Find where the given text appears and provide that cell's center as (X, Y) coordinate. 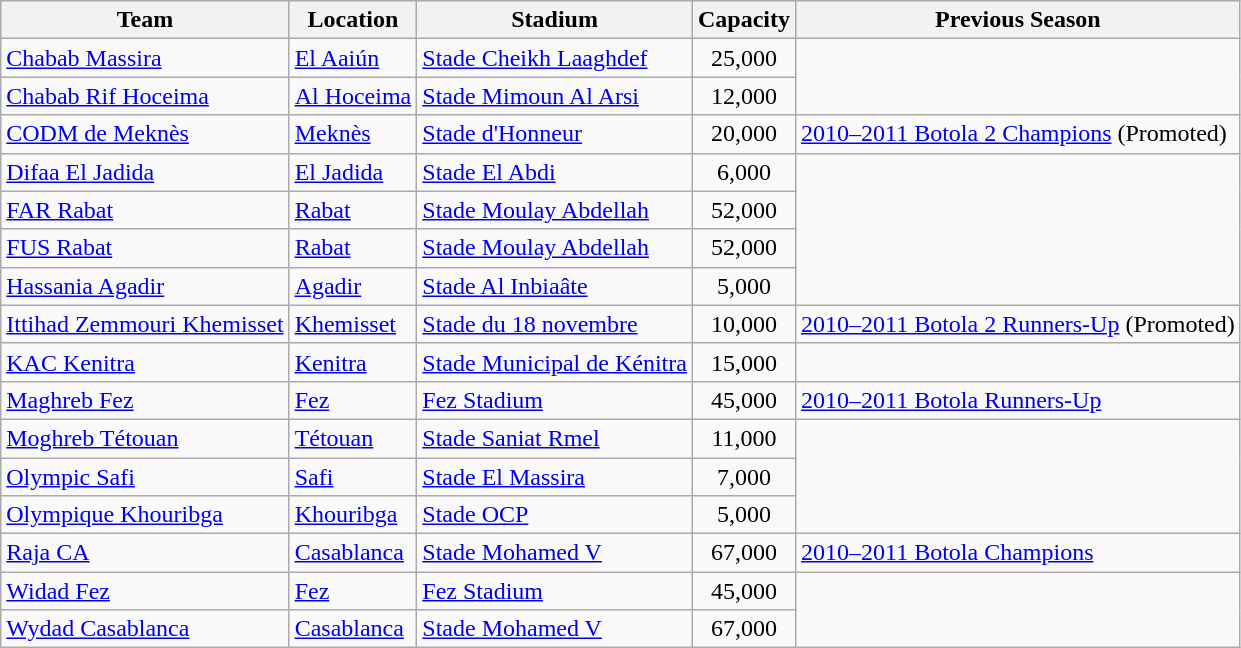
Olympic Safi (145, 477)
Olympique Khouribga (145, 515)
Stade Mimoun Al Arsi (555, 96)
Kenitra (353, 362)
Hassania Agadir (145, 286)
FUS Rabat (145, 248)
Chabab Rif Hoceima (145, 96)
2010–2011 Botola 2 Runners-Up (Promoted) (1018, 324)
Stade Municipal de Kénitra (555, 362)
Stade du 18 novembre (555, 324)
Stade El Abdi (555, 172)
Maghreb Fez (145, 400)
Khemisset (353, 324)
Al Hoceima (353, 96)
Previous Season (1018, 20)
12,000 (744, 96)
2010–2011 Botola Runners-Up (1018, 400)
Chabab Massira (145, 58)
Stade Cheikh Laaghdef (555, 58)
Moghreb Tétouan (145, 438)
20,000 (744, 134)
Raja CA (145, 553)
2010–2011 Botola Champions (1018, 553)
6,000 (744, 172)
Team (145, 20)
7,000 (744, 477)
Stade Saniat Rmel (555, 438)
Meknès (353, 134)
Stadium (555, 20)
Khouribga (353, 515)
Stade El Massira (555, 477)
El Jadida (353, 172)
El Aaiún (353, 58)
2010–2011 Botola 2 Champions (Promoted) (1018, 134)
Tétouan (353, 438)
25,000 (744, 58)
Stade OCP (555, 515)
Wydad Casablanca (145, 629)
15,000 (744, 362)
11,000 (744, 438)
10,000 (744, 324)
CODM de Meknès (145, 134)
Stade d'Honneur (555, 134)
Widad Fez (145, 591)
FAR Rabat (145, 210)
Capacity (744, 20)
Safi (353, 477)
Difaa El Jadida (145, 172)
Agadir (353, 286)
KAC Kenitra (145, 362)
Stade Al Inbiaâte (555, 286)
Ittihad Zemmouri Khemisset (145, 324)
Location (353, 20)
